Pinpoint the cell where the given text exists, returning its (X, Y) midpoint coordinate. 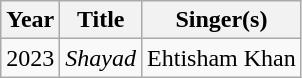
Year (30, 20)
Title (101, 20)
Ehtisham Khan (222, 58)
Singer(s) (222, 20)
Shayad (101, 58)
2023 (30, 58)
